Search for the cell housing the specified text and yield its [x, y] center coordinate. 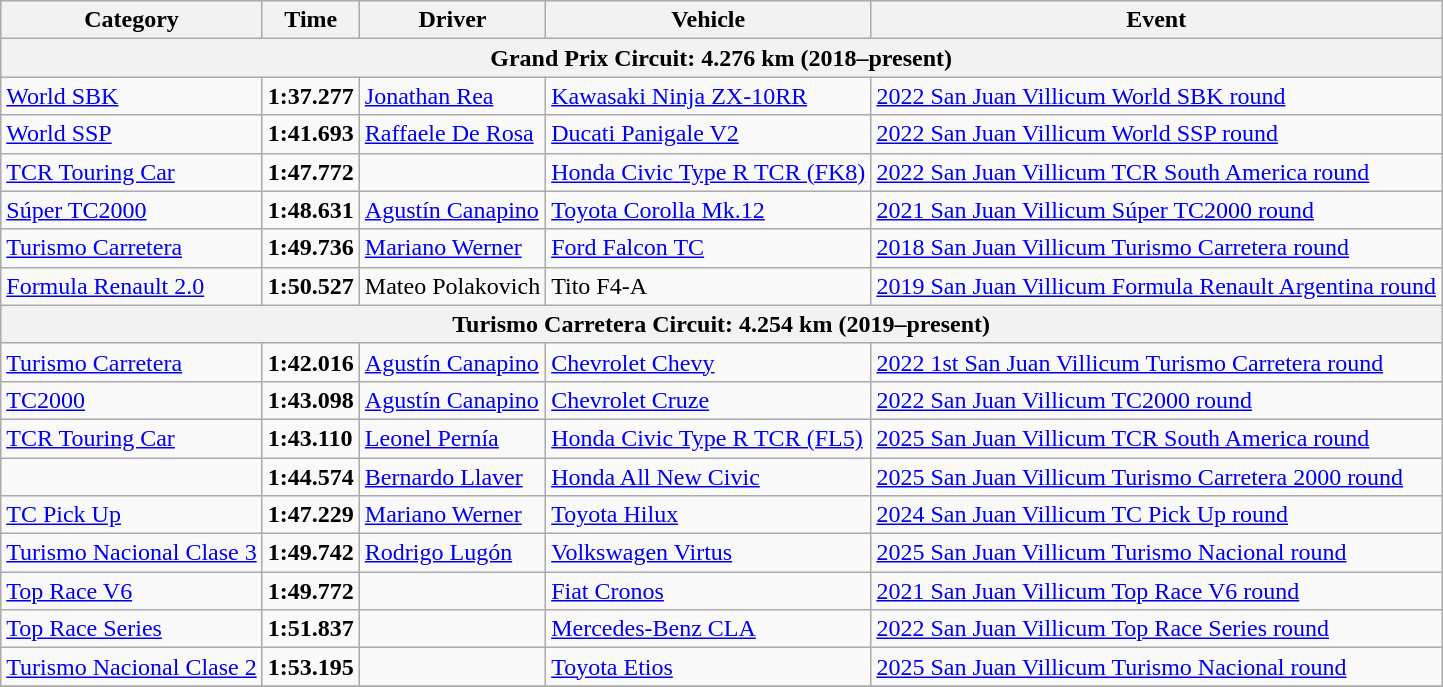
World SBK [132, 96]
2021 San Juan Villicum Top Race V6 round [1156, 591]
2022 San Juan Villicum TC2000 round [1156, 400]
Vehicle [708, 20]
Time [310, 20]
Honda Civic Type R TCR (FK8) [708, 172]
1:48.631 [310, 210]
Toyota Hilux [708, 515]
Ford Falcon TC [708, 248]
Top Race Series [132, 629]
Toyota Etios [708, 667]
1:51.837 [310, 629]
1:37.277 [310, 96]
2018 San Juan Villicum Turismo Carretera round [1156, 248]
World SSP [132, 134]
Ducati Panigale V2 [708, 134]
Volkswagen Virtus [708, 553]
Event [1156, 20]
Chevrolet Chevy [708, 362]
1:41.693 [310, 134]
Top Race V6 [132, 591]
1:53.195 [310, 667]
Rodrigo Lugón [452, 553]
Toyota Corolla Mk.12 [708, 210]
Driver [452, 20]
1:44.574 [310, 477]
2022 1st San Juan Villicum Turismo Carretera round [1156, 362]
2022 San Juan Villicum Top Race Series round [1156, 629]
Leonel Pernía [452, 438]
1:47.772 [310, 172]
1:43.110 [310, 438]
1:49.742 [310, 553]
Kawasaki Ninja ZX-10RR [708, 96]
2025 San Juan Villicum TCR South America round [1156, 438]
1:49.736 [310, 248]
Tito F4-A [708, 286]
1:50.527 [310, 286]
2022 San Juan Villicum World SSP round [1156, 134]
Jonathan Rea [452, 96]
Turismo Nacional Clase 3 [132, 553]
2019 San Juan Villicum Formula Renault Argentina round [1156, 286]
TC2000 [132, 400]
Bernardo Llaver [452, 477]
1:43.098 [310, 400]
1:47.229 [310, 515]
Grand Prix Circuit: 4.276 km (2018–present) [722, 58]
Turismo Nacional Clase 2 [132, 667]
1:42.016 [310, 362]
Honda Civic Type R TCR (FL5) [708, 438]
2025 San Juan Villicum Turismo Carretera 2000 round [1156, 477]
Turismo Carretera Circuit: 4.254 km (2019–present) [722, 324]
Category [132, 20]
2022 San Juan Villicum World SBK round [1156, 96]
Mercedes-Benz CLA [708, 629]
Formula Renault 2.0 [132, 286]
2024 San Juan Villicum TC Pick Up round [1156, 515]
2022 San Juan Villicum TCR South America round [1156, 172]
Súper TC2000 [132, 210]
Honda All New Civic [708, 477]
2021 San Juan Villicum Súper TC2000 round [1156, 210]
Mateo Polakovich [452, 286]
TC Pick Up [132, 515]
Raffaele De Rosa [452, 134]
1:49.772 [310, 591]
Fiat Cronos [708, 591]
Chevrolet Cruze [708, 400]
